Return [x, y] of the center of cell containing provided text 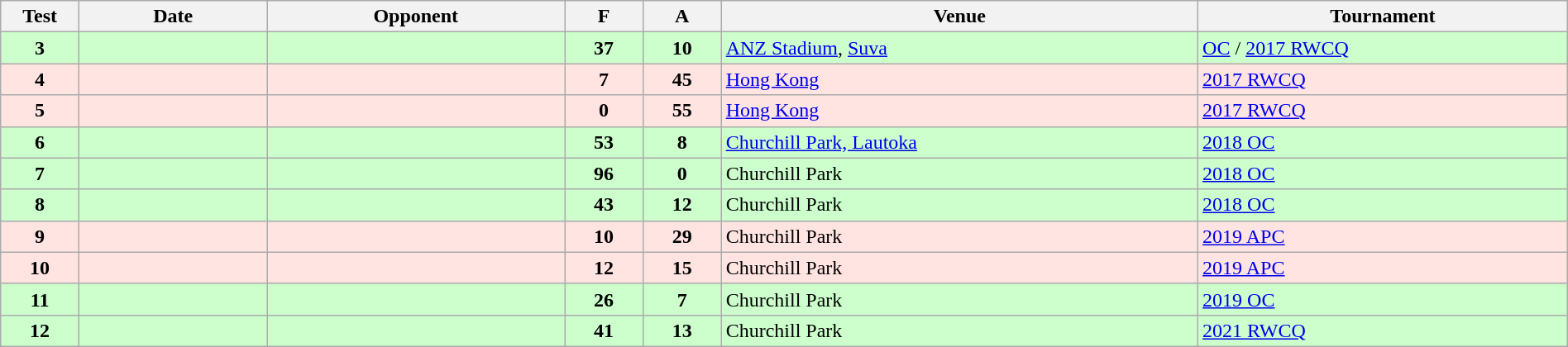
Test [40, 17]
45 [681, 79]
2019 OC [1383, 299]
53 [604, 142]
26 [604, 299]
6 [40, 142]
29 [681, 236]
OC / 2017 RWCQ [1383, 48]
96 [604, 173]
Churchill Park, Lautoka [959, 142]
9 [40, 236]
Opponent [416, 17]
4 [40, 79]
5 [40, 111]
3 [40, 48]
15 [681, 268]
41 [604, 330]
A [681, 17]
Tournament [1383, 17]
13 [681, 330]
37 [604, 48]
2021 RWCQ [1383, 330]
F [604, 17]
11 [40, 299]
43 [604, 205]
55 [681, 111]
ANZ Stadium, Suva [959, 48]
Venue [959, 17]
Date [172, 17]
